For the text-containing cell, return its midpoint in [X, Y] coordinate format. 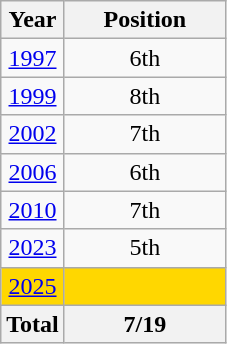
2025 [33, 286]
Year [33, 20]
1999 [33, 96]
2002 [33, 134]
Total [33, 324]
7/19 [144, 324]
2010 [33, 210]
2006 [33, 172]
8th [144, 96]
2023 [33, 248]
1997 [33, 58]
Position [144, 20]
5th [144, 248]
